Capture the cell that displays the provided text and extract its [X, Y] central coordinate. 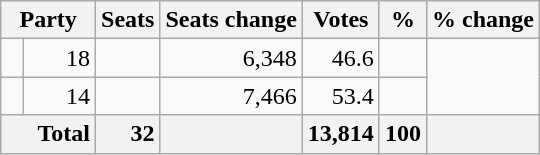
100 [402, 134]
14 [59, 96]
Seats change [231, 20]
Party [48, 20]
46.6 [340, 58]
18 [59, 58]
% [402, 20]
6,348 [231, 58]
13,814 [340, 134]
Total [48, 134]
Votes [340, 20]
32 [128, 134]
53.4 [340, 96]
Seats [128, 20]
% change [482, 20]
7,466 [231, 96]
